Determine the (x, y) coordinate at the center of the cell enclosing the given text.  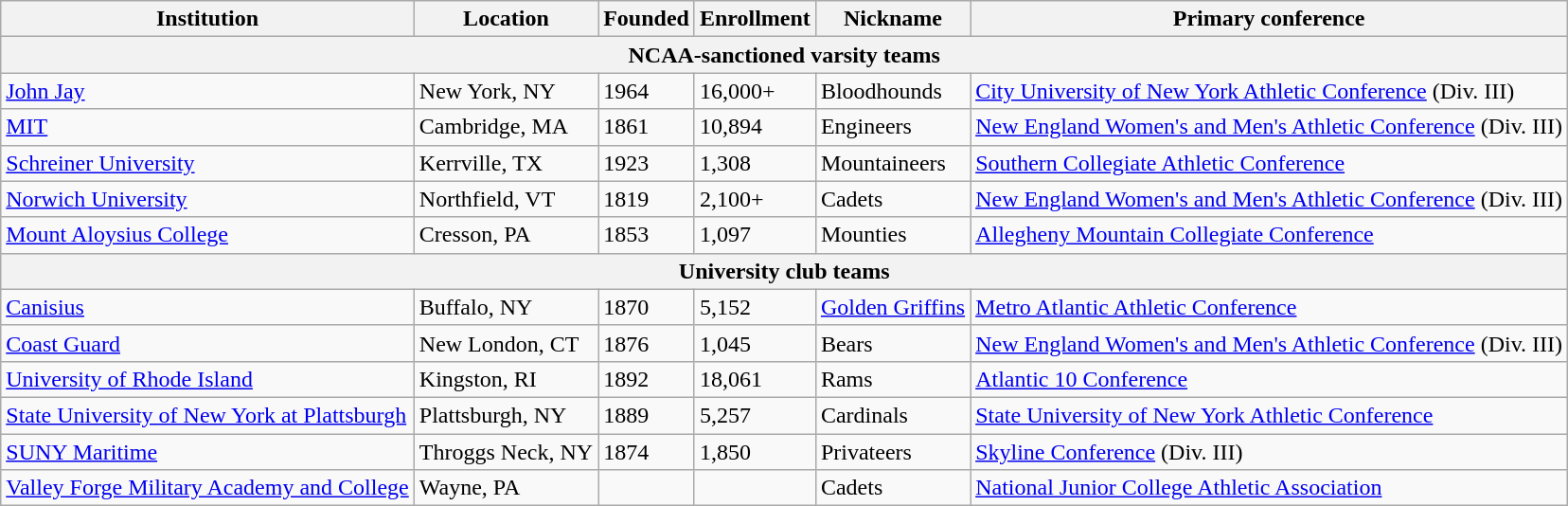
City University of New York Athletic Conference (Div. III) (1269, 91)
Engineers (892, 127)
Cresson, PA (506, 235)
Canisius (208, 307)
John Jay (208, 91)
New York, NY (506, 91)
NCAA-sanctioned varsity teams (784, 55)
Southern Collegiate Athletic Conference (1269, 163)
University club teams (784, 271)
1923 (647, 163)
Nickname (892, 19)
Schreiner University (208, 163)
Kerrville, TX (506, 163)
1874 (647, 452)
1,850 (755, 452)
Primary conference (1269, 19)
Institution (208, 19)
Mount Aloysius College (208, 235)
16,000+ (755, 91)
1,308 (755, 163)
10,894 (755, 127)
Cardinals (892, 415)
18,061 (755, 379)
MIT (208, 127)
Buffalo, NY (506, 307)
1964 (647, 91)
University of Rhode Island (208, 379)
Cambridge, MA (506, 127)
State University of New York Athletic Conference (1269, 415)
1889 (647, 415)
Skyline Conference (Div. III) (1269, 452)
State University of New York at Plattsburgh (208, 415)
Rams (892, 379)
National Junior College Athletic Association (1269, 488)
Northfield, VT (506, 199)
1,097 (755, 235)
SUNY Maritime (208, 452)
Metro Atlantic Athletic Conference (1269, 307)
1870 (647, 307)
Bears (892, 343)
5,257 (755, 415)
Location (506, 19)
2,100+ (755, 199)
Coast Guard (208, 343)
Atlantic 10 Conference (1269, 379)
Norwich University (208, 199)
Privateers (892, 452)
1819 (647, 199)
Mounties (892, 235)
1853 (647, 235)
5,152 (755, 307)
Enrollment (755, 19)
1892 (647, 379)
Bloodhounds (892, 91)
New London, CT (506, 343)
Throggs Neck, NY (506, 452)
1861 (647, 127)
Wayne, PA (506, 488)
Plattsburgh, NY (506, 415)
Mountaineers (892, 163)
Allegheny Mountain Collegiate Conference (1269, 235)
Founded (647, 19)
Valley Forge Military Academy and College (208, 488)
Kingston, RI (506, 379)
1876 (647, 343)
1,045 (755, 343)
Golden Griffins (892, 307)
